Provide the (X, Y) coordinate of the cell's center where the given text is located.  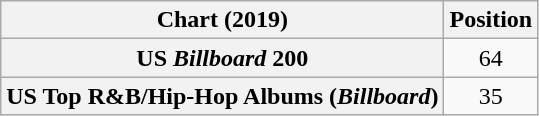
US Top R&B/Hip-Hop Albums (Billboard) (222, 96)
Chart (2019) (222, 20)
Position (491, 20)
64 (491, 58)
US Billboard 200 (222, 58)
35 (491, 96)
